For the text-containing cell, return its midpoint in [x, y] coordinate format. 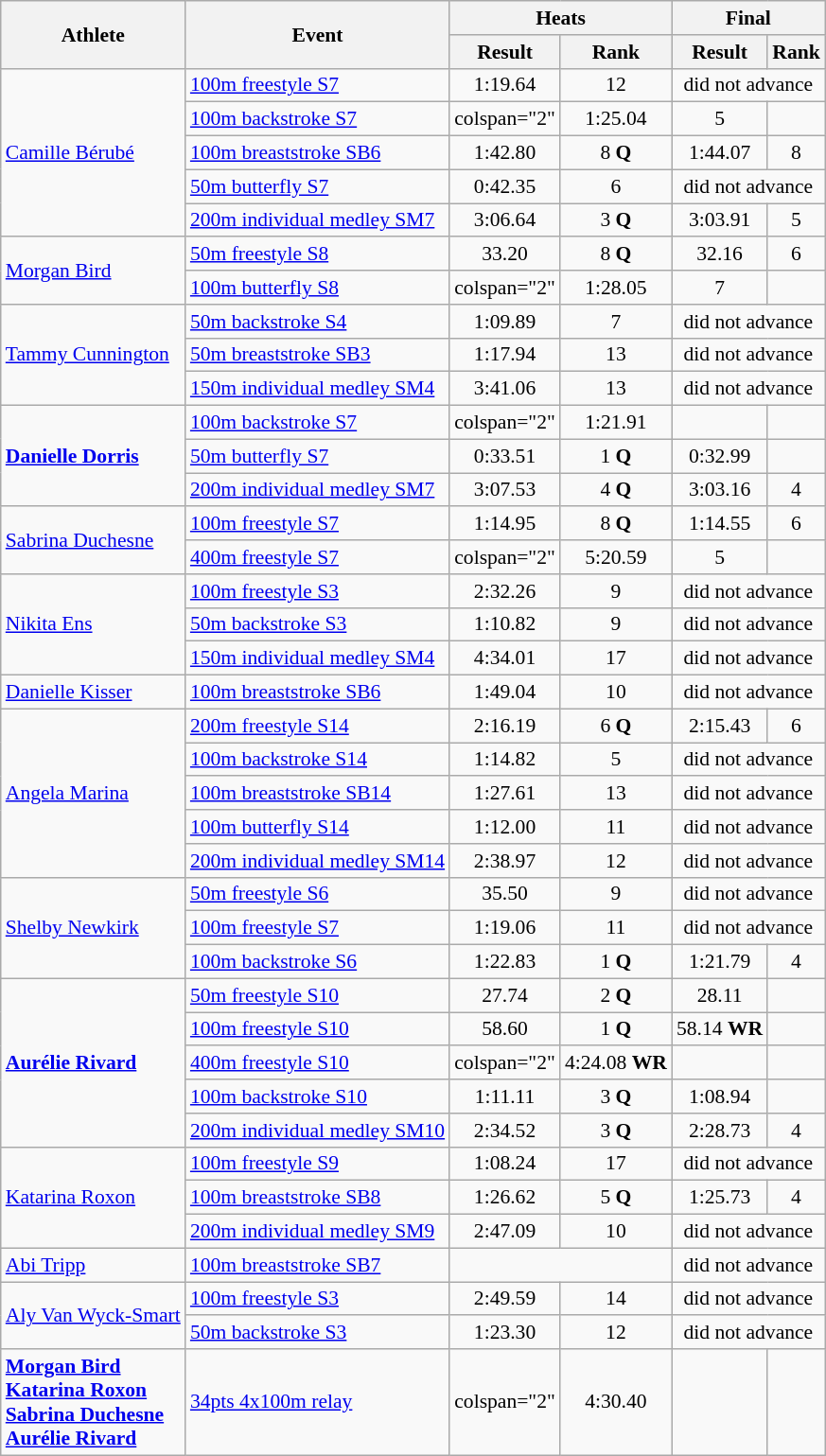
5 Q [616, 1198]
100m butterfly S14 [318, 827]
50m backstroke S4 [318, 322]
33.20 [505, 254]
Final [748, 18]
400m freestyle S10 [318, 1063]
100m breaststroke SB8 [318, 1198]
32.16 [719, 254]
3:03.91 [719, 220]
Angela Marina [93, 793]
100m backstroke S14 [318, 760]
Danielle Kisser [93, 693]
200m freestyle S14 [318, 726]
34pts 4x100m relay [318, 1402]
Event [318, 34]
Nikita Ens [93, 624]
Sabrina Duchesne [93, 541]
1:14.82 [505, 760]
3:07.53 [505, 490]
14 [616, 1299]
1:19.06 [505, 928]
1:49.04 [505, 693]
100m breaststroke SB7 [318, 1265]
Athlete [93, 34]
100m backstroke S10 [318, 1096]
1:17.94 [505, 355]
28.11 [719, 995]
1:23.30 [505, 1333]
Katarina Roxon [93, 1198]
1:08.94 [719, 1096]
4 Q [616, 490]
50m freestyle S8 [318, 254]
100m breaststroke SB14 [318, 794]
1:21.79 [719, 962]
1:19.64 [505, 85]
1:21.91 [616, 423]
Danielle Dorris [93, 456]
35.50 [505, 894]
2:34.52 [505, 1131]
100m butterfly S8 [318, 288]
1:27.61 [505, 794]
3:03.16 [719, 490]
2 Q [616, 995]
200m individual medley SM9 [318, 1232]
1:44.07 [719, 153]
1:26.62 [505, 1198]
50m breaststroke SB3 [318, 355]
Morgan BirdKatarina RoxonSabrina DuchesneAurélie Rivard [93, 1402]
1:42.80 [505, 153]
1:08.24 [505, 1164]
1:25.73 [719, 1198]
4:30.40 [616, 1402]
1:10.82 [505, 624]
200m individual medley SM10 [318, 1131]
2:15.43 [719, 726]
50m freestyle S6 [318, 894]
2:16.19 [505, 726]
100m backstroke S6 [318, 962]
Aly Van Wyck-Smart [93, 1315]
58.60 [505, 1029]
6 Q [616, 726]
Shelby Newkirk [93, 927]
8 [797, 153]
1:14.55 [719, 524]
3:41.06 [505, 389]
4:24.08 WR [616, 1063]
Camille Bérubé [93, 152]
50m freestyle S10 [318, 995]
Tammy Cunnington [93, 356]
0:42.35 [505, 186]
1:25.04 [616, 119]
3:06.64 [505, 220]
2:38.97 [505, 861]
2:32.26 [505, 591]
0:32.99 [719, 456]
5:20.59 [616, 557]
2:49.59 [505, 1299]
4:34.01 [505, 658]
Heats [560, 18]
2:47.09 [505, 1232]
Morgan Bird [93, 271]
1:12.00 [505, 827]
0:33.51 [505, 456]
1:09.89 [505, 322]
Aurélie Rivard [93, 1062]
58.14 WR [719, 1029]
400m freestyle S7 [318, 557]
1:14.95 [505, 524]
27.74 [505, 995]
1:28.05 [616, 288]
1:11.11 [505, 1096]
Abi Tripp [93, 1265]
1:22.83 [505, 962]
100m freestyle S9 [318, 1164]
100m freestyle S10 [318, 1029]
2:28.73 [719, 1131]
200m individual medley SM14 [318, 861]
